Scan for the cell matching the given text and deliver its (X, Y) coordinate at center. 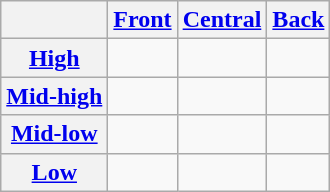
Front (142, 20)
Central (222, 20)
Mid-high (54, 96)
Low (54, 172)
Mid-low (54, 134)
Back (298, 20)
High (54, 58)
